Extract the [x, y] coordinate from the center of the cell holding the provided text.  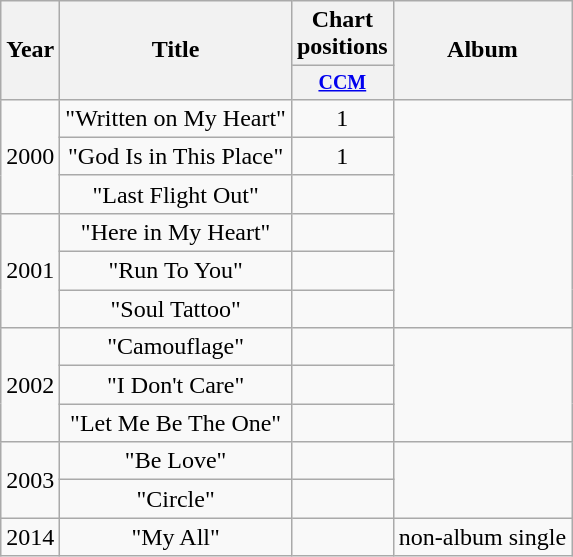
2014 [30, 537]
"Last Flight Out" [176, 194]
2003 [30, 480]
"Circle" [176, 499]
"My All" [176, 537]
2001 [30, 270]
2002 [30, 385]
"Run To You" [176, 271]
Title [176, 50]
Chart positions [342, 34]
Album [482, 50]
"Camouflage" [176, 347]
non-album single [482, 537]
"Soul Tattoo" [176, 309]
"Written on My Heart" [176, 118]
2000 [30, 156]
"Let Me Be The One" [176, 423]
"Here in My Heart" [176, 232]
Year [30, 50]
"I Don't Care" [176, 385]
"God Is in This Place" [176, 156]
CCM [342, 82]
"Be Love" [176, 461]
